Determine the [X, Y] coordinate at the center of the cell enclosing the given text.  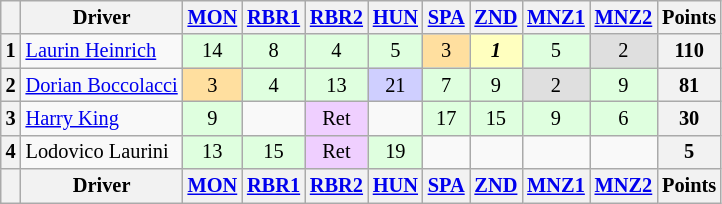
Dorian Boccolacci [102, 85]
19 [396, 152]
Harry King [102, 118]
Laurin Heinrich [102, 51]
8 [274, 51]
14 [213, 51]
30 [689, 118]
81 [689, 85]
21 [396, 85]
110 [689, 51]
6 [624, 118]
7 [446, 85]
17 [446, 118]
Lodovico Laurini [102, 152]
